For the text-containing cell, return its midpoint in [X, Y] coordinate format. 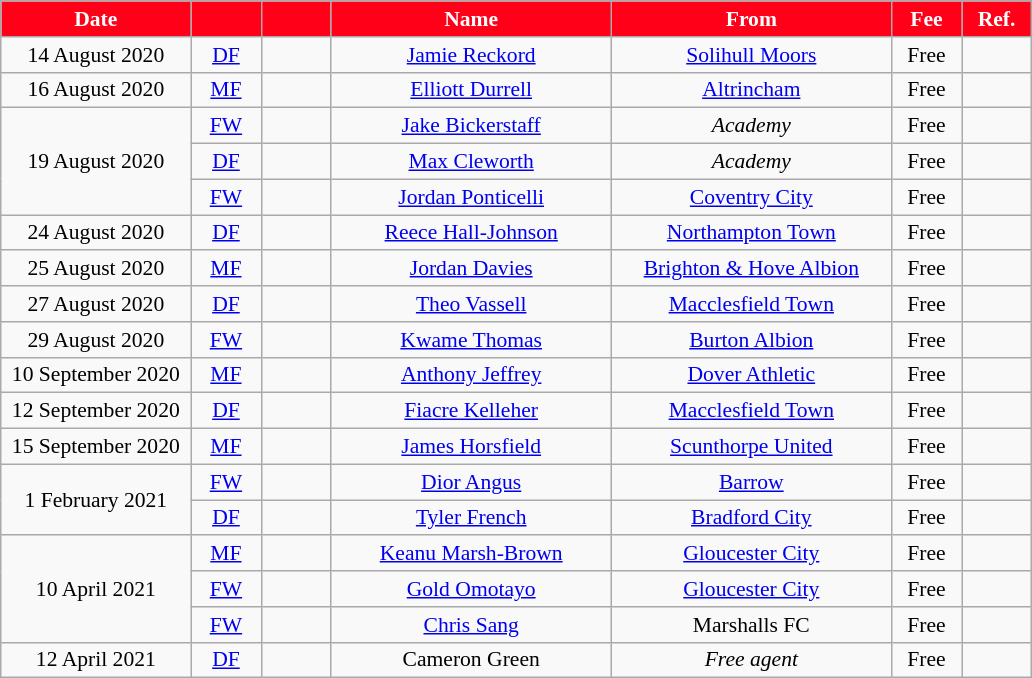
25 August 2020 [96, 269]
27 August 2020 [96, 304]
Anthony Jeffrey [471, 375]
12 April 2021 [96, 660]
Jamie Reckord [471, 55]
10 September 2020 [96, 375]
Elliott Durrell [471, 90]
Coventry City [751, 197]
Jake Bickerstaff [471, 126]
From [751, 19]
Name [471, 19]
James Horsfield [471, 447]
Dior Angus [471, 482]
Tyler French [471, 518]
Marshalls FC [751, 625]
12 September 2020 [96, 411]
Fiacre Kelleher [471, 411]
Northampton Town [751, 233]
14 August 2020 [96, 55]
Theo Vassell [471, 304]
19 August 2020 [96, 162]
1 February 2021 [96, 500]
Ref. [997, 19]
Fee [926, 19]
Barrow [751, 482]
Free agent [751, 660]
Kwame Thomas [471, 340]
Date [96, 19]
Altrincham [751, 90]
29 August 2020 [96, 340]
Chris Sang [471, 625]
24 August 2020 [96, 233]
Brighton & Hove Albion [751, 269]
Burton Albion [751, 340]
Max Cleworth [471, 162]
Reece Hall-Johnson [471, 233]
Gold Omotayo [471, 589]
Jordan Davies [471, 269]
Scunthorpe United [751, 447]
Keanu Marsh-Brown [471, 554]
10 April 2021 [96, 590]
Jordan Ponticelli [471, 197]
Solihull Moors [751, 55]
Bradford City [751, 518]
16 August 2020 [96, 90]
15 September 2020 [96, 447]
Cameron Green [471, 660]
Dover Athletic [751, 375]
